Capture the cell that displays the provided text and extract its [X, Y] central coordinate. 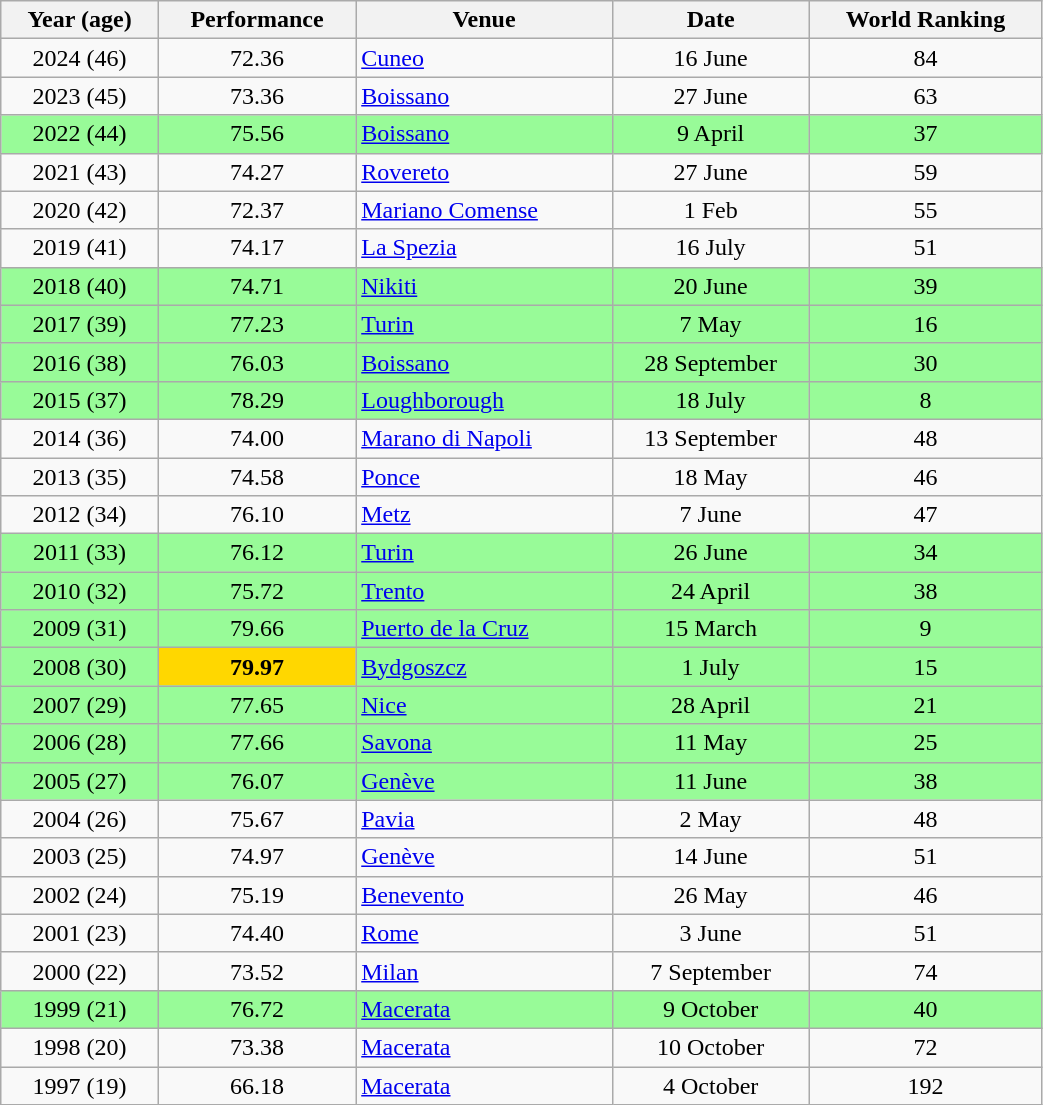
Nice [484, 705]
34 [926, 553]
10 October [710, 1047]
74 [926, 971]
72.37 [256, 210]
74.71 [256, 286]
1997 (19) [80, 1085]
75.19 [256, 895]
2011 (33) [80, 553]
74.97 [256, 857]
18 July [710, 400]
2007 (29) [80, 705]
47 [926, 515]
Year (age) [80, 20]
9 October [710, 1009]
72 [926, 1047]
2016 (38) [80, 362]
2018 (40) [80, 286]
2014 (36) [80, 438]
26 May [710, 895]
76.03 [256, 362]
2019 (41) [80, 248]
2 May [710, 819]
2020 (42) [80, 210]
Rome [484, 933]
16 [926, 324]
Pavia [484, 819]
1 July [710, 667]
2000 (22) [80, 971]
66.18 [256, 1085]
74.58 [256, 477]
73.52 [256, 971]
73.36 [256, 96]
2017 (39) [80, 324]
2012 (34) [80, 515]
25 [926, 743]
Ponce [484, 477]
2024 (46) [80, 58]
Nikiti [484, 286]
63 [926, 96]
7 June [710, 515]
Date [710, 20]
28 September [710, 362]
2004 (26) [80, 819]
World Ranking [926, 20]
4 October [710, 1085]
1999 (21) [80, 1009]
13 September [710, 438]
7 September [710, 971]
2010 (32) [80, 591]
Metz [484, 515]
72.36 [256, 58]
2009 (31) [80, 629]
37 [926, 134]
2022 (44) [80, 134]
24 April [710, 591]
Bydgoszcz [484, 667]
79.97 [256, 667]
3 June [710, 933]
2002 (24) [80, 895]
Puerto de la Cruz [484, 629]
77.65 [256, 705]
77.23 [256, 324]
Benevento [484, 895]
2021 (43) [80, 172]
75.56 [256, 134]
84 [926, 58]
20 June [710, 286]
Mariano Comense [484, 210]
7 May [710, 324]
Loughborough [484, 400]
Rovereto [484, 172]
2023 (45) [80, 96]
77.66 [256, 743]
40 [926, 1009]
15 March [710, 629]
75.67 [256, 819]
2005 (27) [80, 781]
8 [926, 400]
2008 (30) [80, 667]
11 May [710, 743]
14 June [710, 857]
78.29 [256, 400]
Performance [256, 20]
73.38 [256, 1047]
1 Feb [710, 210]
2001 (23) [80, 933]
59 [926, 172]
75.72 [256, 591]
192 [926, 1085]
16 June [710, 58]
16 July [710, 248]
76.07 [256, 781]
La Spezia [484, 248]
28 April [710, 705]
76.10 [256, 515]
30 [926, 362]
15 [926, 667]
Venue [484, 20]
2015 (37) [80, 400]
74.00 [256, 438]
74.27 [256, 172]
74.17 [256, 248]
9 April [710, 134]
Cuneo [484, 58]
9 [926, 629]
1998 (20) [80, 1047]
74.40 [256, 933]
Trento [484, 591]
76.12 [256, 553]
79.66 [256, 629]
26 June [710, 553]
2003 (25) [80, 857]
39 [926, 286]
Marano di Napoli [484, 438]
21 [926, 705]
11 June [710, 781]
55 [926, 210]
2006 (28) [80, 743]
18 May [710, 477]
2013 (35) [80, 477]
Milan [484, 971]
76.72 [256, 1009]
Savona [484, 743]
